Find where the given text appears and provide that cell's center as (x, y) coordinate. 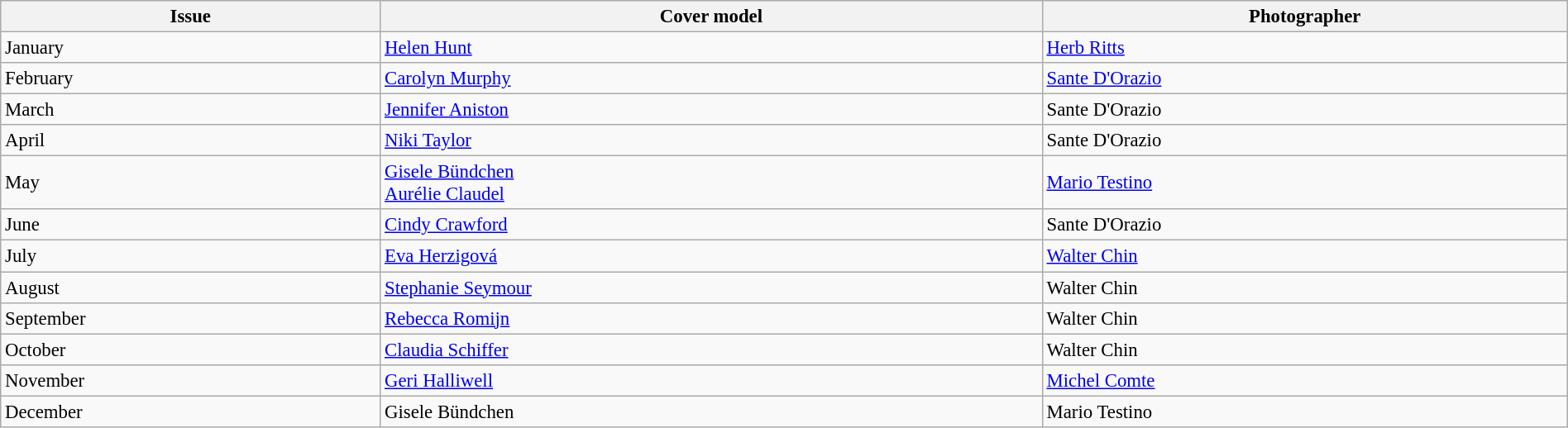
Stephanie Seymour (711, 288)
Geri Halliwell (711, 380)
January (190, 48)
Gisele Bündchen (711, 411)
Rebecca Romijn (711, 318)
Jennifer Aniston (711, 110)
August (190, 288)
Herb Ritts (1305, 48)
February (190, 78)
Carolyn Murphy (711, 78)
March (190, 110)
Cover model (711, 17)
November (190, 380)
Photographer (1305, 17)
Cindy Crawford (711, 226)
Eva Herzigová (711, 256)
Issue (190, 17)
October (190, 350)
Helen Hunt (711, 48)
July (190, 256)
April (190, 140)
Claudia Schiffer (711, 350)
December (190, 411)
June (190, 226)
May (190, 183)
Michel Comte (1305, 380)
Niki Taylor (711, 140)
Gisele BündchenAurélie Claudel (711, 183)
September (190, 318)
